Provide the (x, y) coordinate of the cell's center where the given text is located.  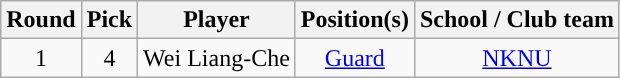
School / Club team (516, 20)
NKNU (516, 58)
Guard (354, 58)
1 (41, 58)
Wei Liang-Che (217, 58)
Player (217, 20)
4 (109, 58)
Pick (109, 20)
Round (41, 20)
Position(s) (354, 20)
